From the cell containing the given text, extract its center point as (x, y) coordinate. 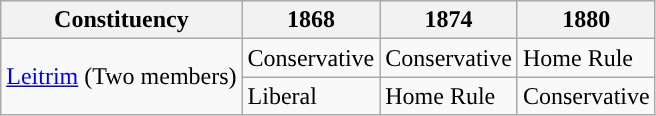
Leitrim (Two members) (122, 77)
Liberal (311, 96)
1868 (311, 20)
Constituency (122, 20)
1874 (449, 20)
1880 (586, 20)
